Determine the (x, y) coordinate at the center of the cell enclosing the given text.  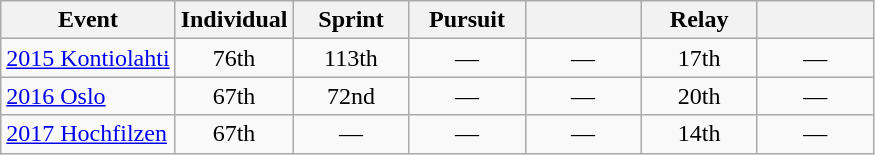
113th (351, 58)
2017 Hochfilzen (88, 134)
Event (88, 20)
Relay (699, 20)
20th (699, 96)
Individual (234, 20)
Pursuit (467, 20)
14th (699, 134)
76th (234, 58)
72nd (351, 96)
2016 Oslo (88, 96)
17th (699, 58)
2015 Kontiolahti (88, 58)
Sprint (351, 20)
